Scan for the cell matching the given text and deliver its [x, y] coordinate at center. 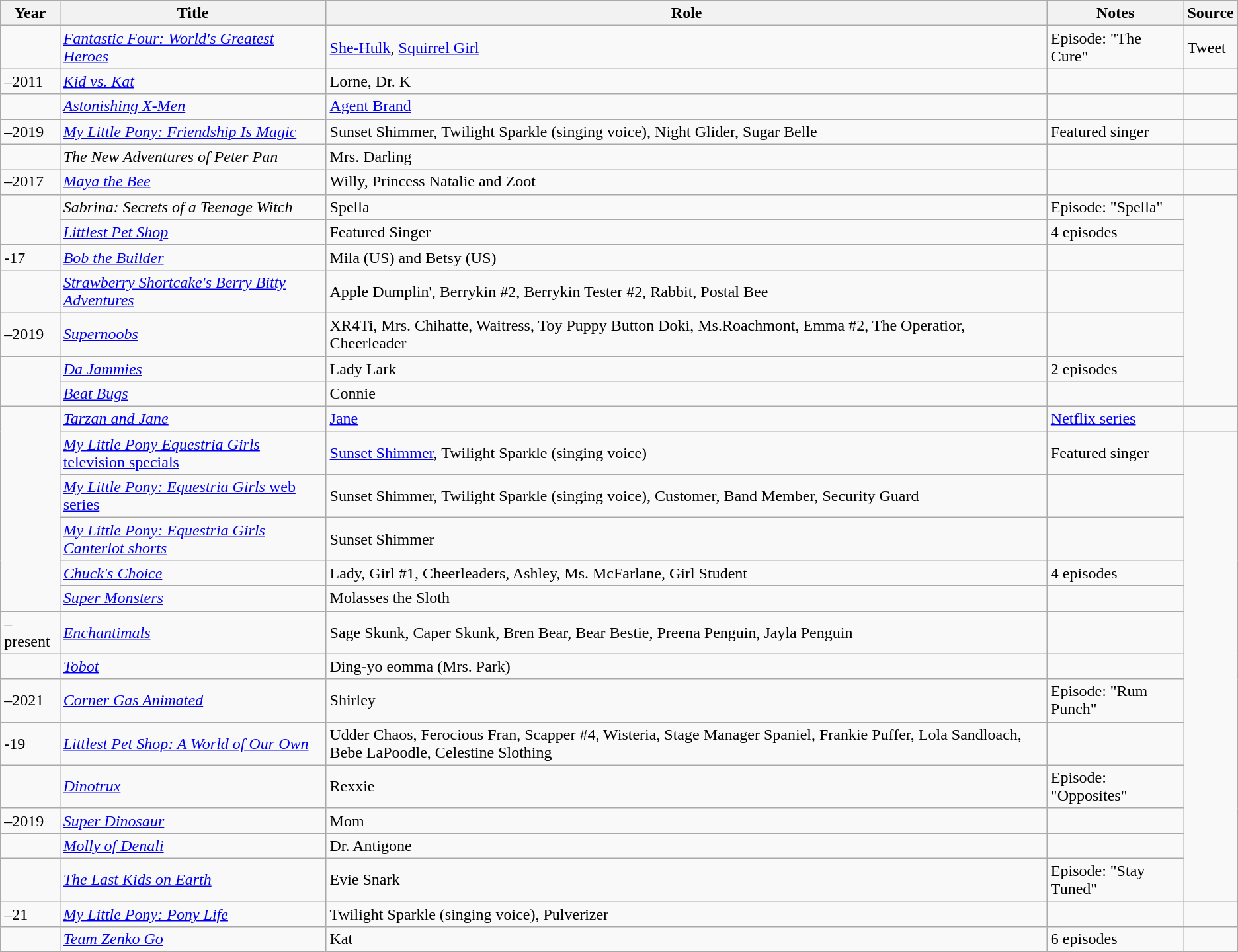
Episode: "Opposites" [1115, 787]
Episode: "The Cure" [1115, 48]
Fantastic Four: World's Greatest Heroes [193, 48]
Bob the Builder [193, 257]
Connie [686, 394]
6 episodes [1115, 939]
Lorne, Dr. K [686, 81]
Sabrina: Secrets of a Teenage Witch [193, 207]
My Little Pony: Equestria Girls Canterlot shorts [193, 539]
Title [193, 13]
Shirley [686, 701]
Episode: "Stay Tuned" [1115, 879]
Dinotrux [193, 787]
Littlest Pet Shop: A World of Our Own [193, 743]
Lady, Girl #1, Cheerleaders, Ashley, Ms. McFarlane, Girl Student [686, 573]
Littlest Pet Shop [193, 232]
Molasses the Sloth [686, 598]
Jane [686, 419]
Ding-yo eomma (Mrs. Park) [686, 666]
Supernoobs [193, 335]
The Last Kids on Earth [193, 879]
Maya the Bee [193, 182]
Willy, Princess Natalie and Zoot [686, 182]
2 episodes [1115, 368]
Episode: "Spella" [1115, 207]
Spella [686, 207]
My Little Pony Equestria Girls television specials [193, 454]
Role [686, 13]
Featured Singer [686, 232]
Twilight Sparkle (singing voice), Pulverizer [686, 914]
Netflix series [1115, 419]
Kid vs. Kat [193, 81]
Notes [1115, 13]
Sage Skunk, Caper Skunk, Bren Bear, Bear Bestie, Preena Penguin, Jayla Penguin [686, 632]
–2021 [30, 701]
Strawberry Shortcake's Berry Bitty Adventures [193, 291]
My Little Pony: Pony Life [193, 914]
Tarzan and Jane [193, 419]
Molly of Denali [193, 846]
Super Monsters [193, 598]
She-Hulk, Squirrel Girl [686, 48]
My Little Pony: Equestria Girls web series [193, 496]
Enchantimals [193, 632]
–present [30, 632]
Astonishing X-Men [193, 106]
My Little Pony: Friendship Is Magic [193, 132]
Sunset Shimmer [686, 539]
Agent Brand [686, 106]
Mila (US) and Betsy (US) [686, 257]
Kat [686, 939]
Beat Bugs [193, 394]
–2011 [30, 81]
-17 [30, 257]
–21 [30, 914]
Super Dinosaur [193, 820]
Source [1210, 13]
The New Adventures of Peter Pan [193, 157]
Team Zenko Go [193, 939]
Tobot [193, 666]
Sunset Shimmer, Twilight Sparkle (singing voice), Night Glider, Sugar Belle [686, 132]
Udder Chaos, Ferocious Fran, Scapper #4, Wisteria, Stage Manager Spaniel, Frankie Puffer, Lola Sandloach, Bebe LaPoodle, Celestine Slothing [686, 743]
Evie Snark [686, 879]
Year [30, 13]
Apple Dumplin', Berrykin #2, Berrykin Tester #2, Rabbit, Postal Bee [686, 291]
–2017 [30, 182]
Rexxie [686, 787]
Sunset Shimmer, Twilight Sparkle (singing voice), Customer, Band Member, Security Guard [686, 496]
Episode: "Rum Punch" [1115, 701]
Corner Gas Animated [193, 701]
Sunset Shimmer, Twilight Sparkle (singing voice) [686, 454]
Da Jammies [193, 368]
-19 [30, 743]
Dr. Antigone [686, 846]
Mom [686, 820]
Chuck's Choice [193, 573]
Lady Lark [686, 368]
Tweet [1210, 48]
Mrs. Darling [686, 157]
XR4Ti, Mrs. Chihatte, Waitress, Toy Puppy Button Doki, Ms.Roachmont, Emma #2, The Operatior, Cheerleader [686, 335]
